Scan for the cell matching the given text and deliver its (x, y) coordinate at center. 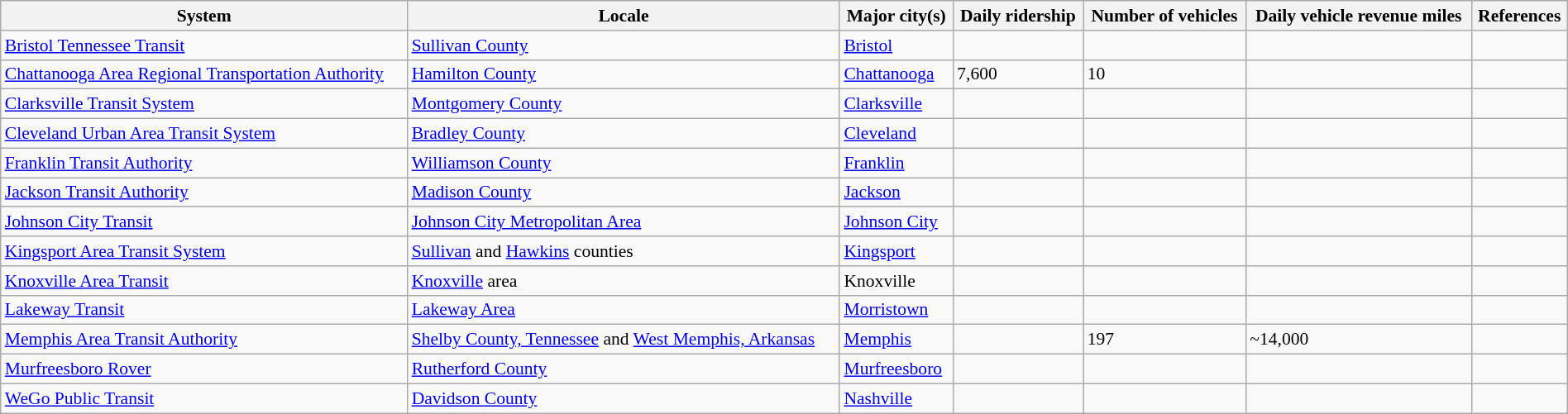
Clarksville Transit System (204, 104)
Clarksville (896, 104)
Davidson County (624, 398)
Rutherford County (624, 369)
Nashville (896, 398)
Johnson City Transit (204, 222)
Hamilton County (624, 74)
Knoxville Area Transit (204, 281)
Sullivan and Hawkins counties (624, 251)
Chattanooga (896, 74)
10 (1164, 74)
Bradley County (624, 134)
Franklin (896, 163)
Shelby County, Tennessee and West Memphis, Arkansas (624, 340)
Murfreesboro (896, 369)
Kingsport Area Transit System (204, 251)
WeGo Public Transit (204, 398)
197 (1164, 340)
Kingsport (896, 251)
Cleveland (896, 134)
Madison County (624, 193)
Chattanooga Area Regional Transportation Authority (204, 74)
Lakeway Transit (204, 310)
System (204, 16)
Knoxville area (624, 281)
Williamson County (624, 163)
Knoxville (896, 281)
Franklin Transit Authority (204, 163)
Morristown (896, 310)
Johnson City Metropolitan Area (624, 222)
Bristol (896, 45)
Montgomery County (624, 104)
Locale (624, 16)
Memphis Area Transit Authority (204, 340)
7,600 (1017, 74)
Sullivan County (624, 45)
Jackson (896, 193)
Johnson City (896, 222)
~14,000 (1358, 340)
Cleveland Urban Area Transit System (204, 134)
Murfreesboro Rover (204, 369)
Number of vehicles (1164, 16)
Memphis (896, 340)
Major city(s) (896, 16)
Lakeway Area (624, 310)
Daily ridership (1017, 16)
Bristol Tennessee Transit (204, 45)
Jackson Transit Authority (204, 193)
References (1519, 16)
Daily vehicle revenue miles (1358, 16)
